Scan for the cell matching the given text and deliver its [X, Y] coordinate at center. 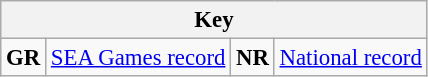
National record [350, 58]
SEA Games record [138, 58]
GR [24, 58]
Key [214, 20]
NR [253, 58]
